Pinpoint the cell where the given text exists, returning its (x, y) midpoint coordinate. 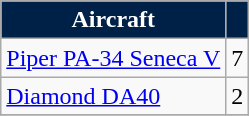
Diamond DA40 (114, 96)
7 (238, 58)
2 (238, 96)
Piper PA-34 Seneca V (114, 58)
Aircraft (114, 20)
